Scan for the cell matching the given text and deliver its (X, Y) coordinate at center. 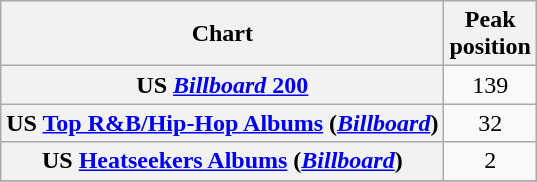
US Top R&B/Hip-Hop Albums (Billboard) (222, 123)
139 (490, 85)
Chart (222, 34)
US Billboard 200 (222, 85)
32 (490, 123)
2 (490, 161)
Peakposition (490, 34)
US Heatseekers Albums (Billboard) (222, 161)
